Pinpoint the cell where the given text exists, returning its (X, Y) midpoint coordinate. 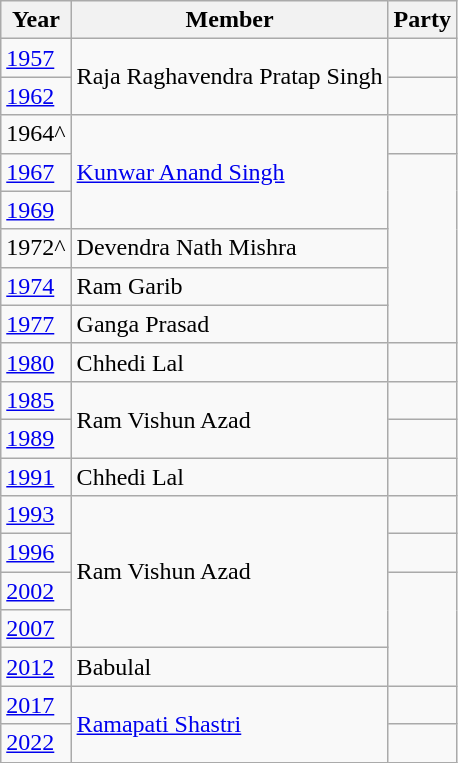
1996 (36, 553)
1977 (36, 324)
1962 (36, 96)
2022 (36, 743)
1967 (36, 172)
1989 (36, 438)
2012 (36, 667)
1969 (36, 210)
Babulal (230, 667)
Member (230, 20)
Ram Garib (230, 286)
1964^ (36, 134)
Kunwar Anand Singh (230, 172)
2002 (36, 591)
Ganga Prasad (230, 324)
Party (422, 20)
1974 (36, 286)
1993 (36, 515)
1985 (36, 400)
2007 (36, 629)
Devendra Nath Mishra (230, 248)
Year (36, 20)
1957 (36, 58)
1972^ (36, 248)
2017 (36, 705)
Raja Raghavendra Pratap Singh (230, 77)
Ramapati Shastri (230, 724)
1980 (36, 362)
1991 (36, 477)
